Search for the cell housing the specified text and yield its [x, y] center coordinate. 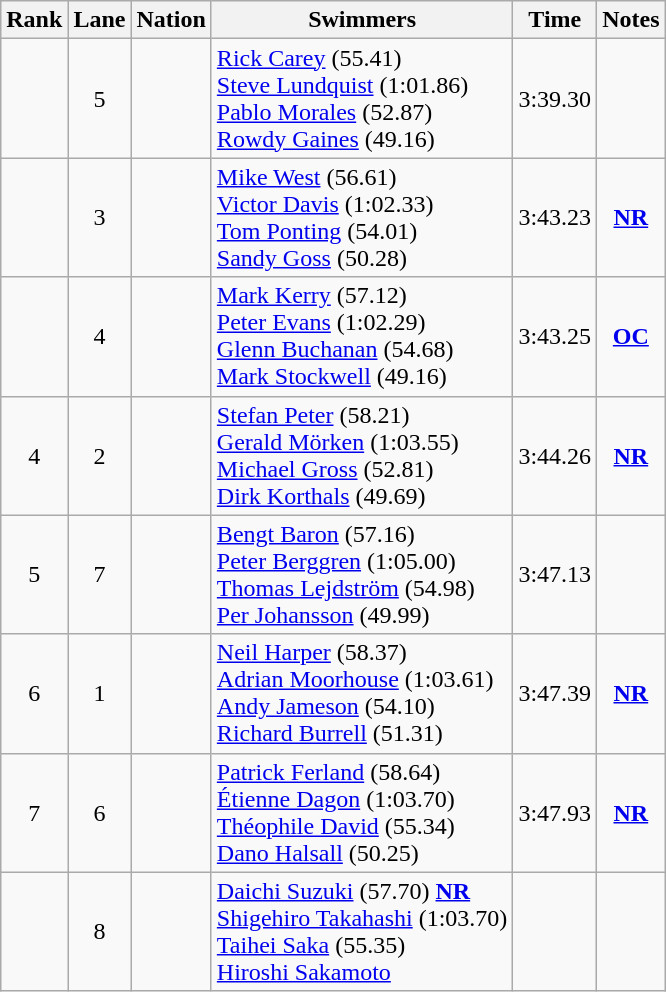
1 [100, 694]
Lane [100, 20]
Notes [631, 20]
3:44.26 [555, 456]
Nation [171, 20]
Patrick Ferland (58.64)Étienne Dagon (1:03.70)Théophile David (55.34)Dano Halsall (50.25) [362, 812]
Neil Harper (58.37)Adrian Moorhouse (1:03.61)Andy Jameson (54.10)Richard Burrell (51.31) [362, 694]
Mark Kerry (57.12)Peter Evans (1:02.29)Glenn Buchanan (54.68)Mark Stockwell (49.16) [362, 336]
Daichi Suzuki (57.70) NRShigehiro Takahashi (1:03.70)Taihei Saka (55.35)Hiroshi Sakamoto [362, 932]
3:47.93 [555, 812]
Swimmers [362, 20]
3:43.25 [555, 336]
3:47.13 [555, 574]
Mike West (56.61)Victor Davis (1:02.33)Tom Ponting (54.01)Sandy Goss (50.28) [362, 218]
3:39.30 [555, 98]
3:43.23 [555, 218]
Rank [34, 20]
Rick Carey (55.41)Steve Lundquist (1:01.86)Pablo Morales (52.87)Rowdy Gaines (49.16) [362, 98]
2 [100, 456]
OC [631, 336]
Stefan Peter (58.21)Gerald Mörken (1:03.55)Michael Gross (52.81)Dirk Korthals (49.69) [362, 456]
8 [100, 932]
Time [555, 20]
3:47.39 [555, 694]
Bengt Baron (57.16)Peter Berggren (1:05.00)Thomas Lejdström (54.98)Per Johansson (49.99) [362, 574]
3 [100, 218]
